Extract the (X, Y) coordinate from the center of the cell holding the provided text.  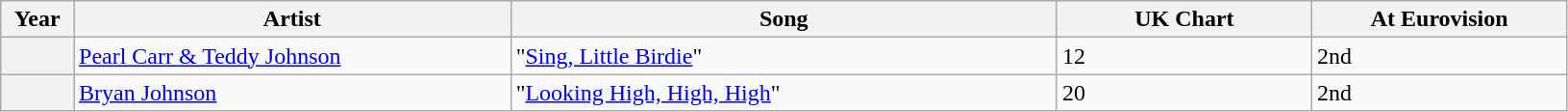
"Sing, Little Birdie" (784, 56)
At Eurovision (1440, 19)
Bryan Johnson (292, 93)
Year (37, 19)
"Looking High, High, High" (784, 93)
Song (784, 19)
UK Chart (1184, 19)
20 (1184, 93)
12 (1184, 56)
Pearl Carr & Teddy Johnson (292, 56)
Artist (292, 19)
